Pinpoint the cell where the given text exists, returning its [X, Y] midpoint coordinate. 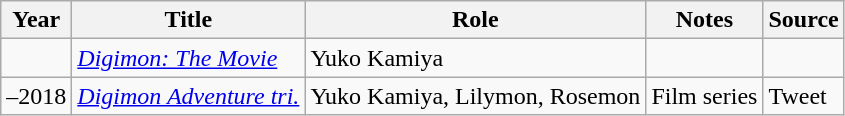
–2018 [36, 96]
Role [476, 20]
Source [804, 20]
Yuko Kamiya [476, 58]
Title [188, 20]
Digimon Adventure tri. [188, 96]
Tweet [804, 96]
Year [36, 20]
Notes [704, 20]
Digimon: The Movie [188, 58]
Film series [704, 96]
Yuko Kamiya, Lilymon, Rosemon [476, 96]
